Return (x, y) of the center of cell containing provided text 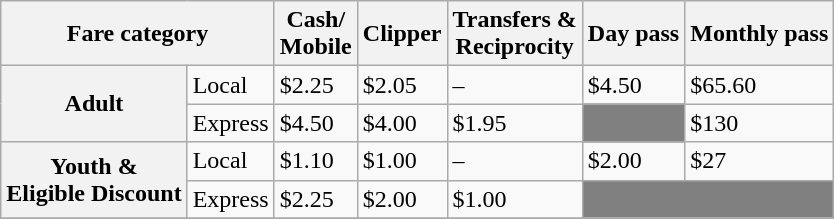
$2.05 (402, 85)
Fare category (138, 34)
Youth &Eligible Discount (94, 180)
$4.00 (402, 123)
$1.95 (514, 123)
Cash/Mobile (316, 34)
$130 (760, 123)
$65.60 (760, 85)
$27 (760, 161)
Day pass (633, 34)
Monthly pass (760, 34)
Adult (94, 104)
Clipper (402, 34)
Transfers & Reciprocity (514, 34)
$1.10 (316, 161)
